Identify which cell holds the provided text, then report its [X, Y] central coordinate. 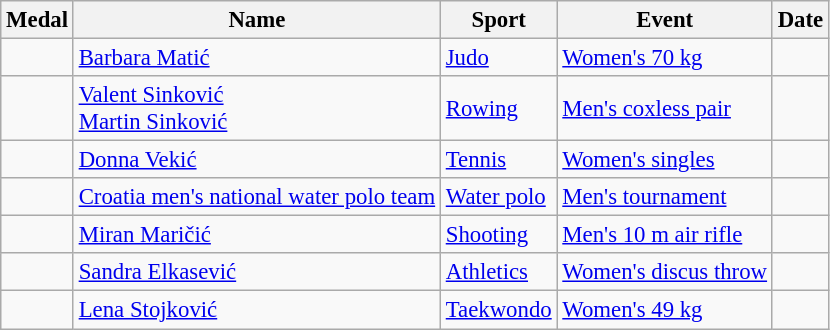
Tennis [498, 160]
Women's singles [664, 160]
Miran Maričić [256, 235]
Women's discus throw [664, 273]
Water polo [498, 197]
Barbara Matić [256, 58]
Women's 49 kg [664, 310]
Taekwondo [498, 310]
Rowing [498, 108]
Sport [498, 20]
Valent SinkovićMartin Sinković [256, 108]
Shooting [498, 235]
Event [664, 20]
Medal [38, 20]
Sandra Elkasević [256, 273]
Women's 70 kg [664, 58]
Date [800, 20]
Name [256, 20]
Croatia men's national water polo team [256, 197]
Men's coxless pair [664, 108]
Donna Vekić [256, 160]
Men's tournament [664, 197]
Men's 10 m air rifle [664, 235]
Lena Stojković [256, 310]
Judo [498, 58]
Athletics [498, 273]
